Extract the (x, y) coordinate from the center of the cell holding the provided text.  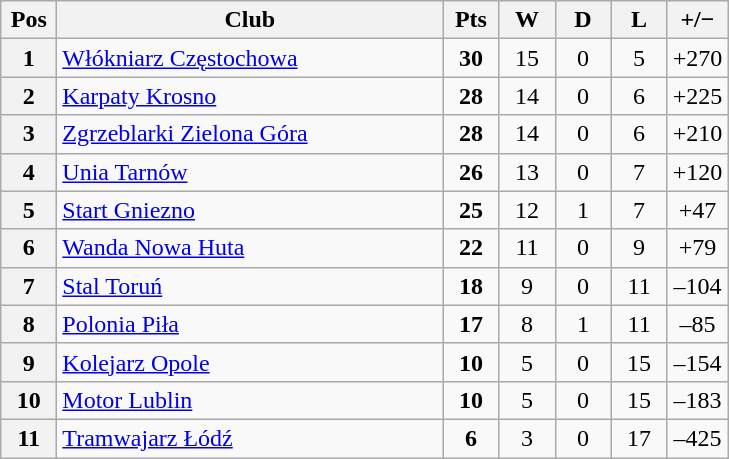
Polonia Piła (250, 324)
–425 (698, 438)
D (583, 20)
+79 (698, 248)
2 (29, 96)
Pos (29, 20)
Włókniarz Częstochowa (250, 58)
Tramwajarz Łódź (250, 438)
W (527, 20)
Pts (471, 20)
–104 (698, 286)
L (639, 20)
Unia Tarnów (250, 172)
Zgrzeblarki Zielona Góra (250, 134)
–85 (698, 324)
12 (527, 210)
13 (527, 172)
Wanda Nowa Huta (250, 248)
Karpaty Krosno (250, 96)
Kolejarz Opole (250, 362)
–154 (698, 362)
4 (29, 172)
+225 (698, 96)
+210 (698, 134)
22 (471, 248)
Club (250, 20)
Start Gniezno (250, 210)
+/− (698, 20)
–183 (698, 400)
26 (471, 172)
+47 (698, 210)
18 (471, 286)
25 (471, 210)
30 (471, 58)
+120 (698, 172)
Stal Toruń (250, 286)
+270 (698, 58)
Motor Lublin (250, 400)
